Capture the cell that displays the provided text and extract its [X, Y] central coordinate. 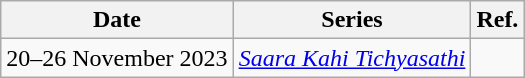
Ref. [498, 20]
Date [117, 20]
Series [352, 20]
20–26 November 2023 [117, 58]
Saara Kahi Tichyasathi [352, 58]
